Return the [X, Y] coordinate for the center point of the cell that contains the specified text.  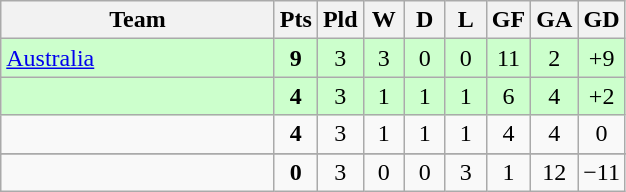
+9 [602, 58]
GA [554, 20]
Pld [340, 20]
6 [508, 96]
9 [296, 58]
Australia [138, 58]
−11 [602, 172]
+2 [602, 96]
11 [508, 58]
D [424, 20]
Pts [296, 20]
L [466, 20]
2 [554, 58]
GD [602, 20]
12 [554, 172]
Team [138, 20]
GF [508, 20]
W [384, 20]
